Provide the (X, Y) coordinate of the cell's center where the given text is located.  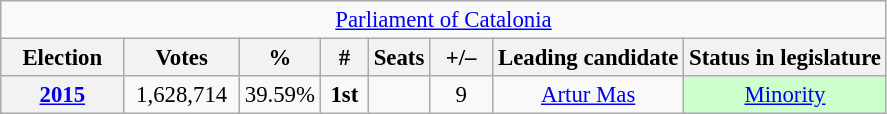
Leading candidate (588, 58)
Seats (398, 58)
2015 (62, 95)
1,628,714 (182, 95)
1st (344, 95)
Election (62, 58)
# (344, 58)
% (280, 58)
+/– (462, 58)
Status in legislature (786, 58)
Minority (786, 95)
Artur Mas (588, 95)
Votes (182, 58)
9 (462, 95)
39.59% (280, 95)
Parliament of Catalonia (444, 20)
